Locate the cell with the specified text and output its (x, y) center coordinate. 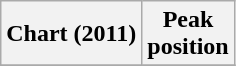
Chart (2011) (72, 34)
Peakposition (188, 34)
